Identify which cell holds the provided text, then report its (x, y) central coordinate. 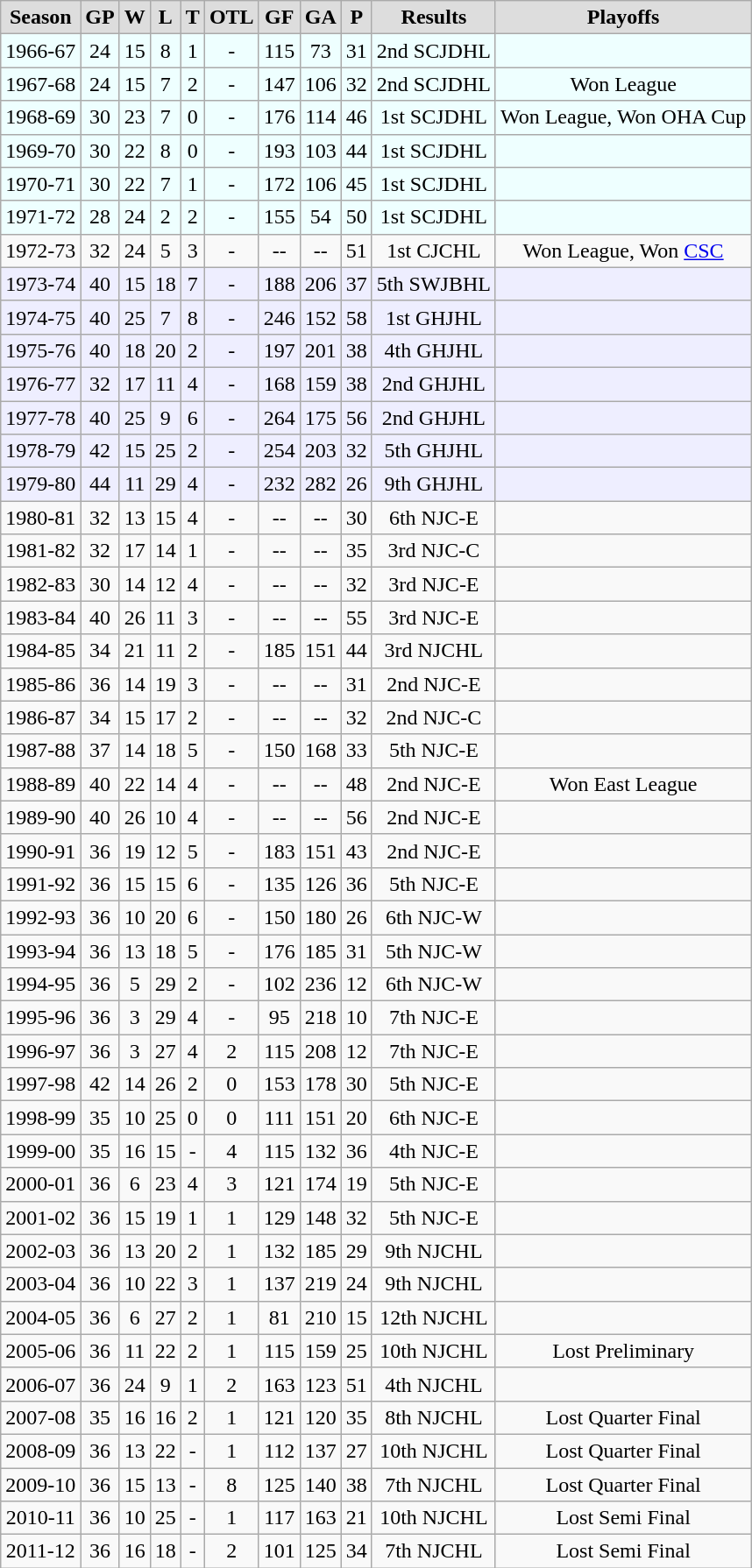
2011-12 (40, 1551)
4th NJCHL (433, 1384)
197 (279, 350)
33 (356, 751)
2005-06 (40, 1351)
140 (321, 1485)
1999-00 (40, 1151)
73 (321, 51)
117 (279, 1518)
T (193, 18)
58 (356, 317)
2000-01 (40, 1184)
1st CJCHL (433, 251)
OTL (231, 18)
1998-99 (40, 1118)
126 (321, 884)
28 (100, 217)
P (356, 18)
114 (321, 117)
1989-90 (40, 817)
2002-03 (40, 1251)
1982-83 (40, 584)
1988-89 (40, 784)
254 (279, 451)
1986-87 (40, 717)
2003-04 (40, 1284)
1967-68 (40, 84)
1992-93 (40, 917)
123 (321, 1384)
43 (356, 851)
3rd NJCHL (433, 651)
3rd NJC-C (433, 551)
Playoffs (622, 18)
1976-77 (40, 384)
1984-85 (40, 651)
148 (321, 1218)
120 (321, 1417)
174 (321, 1184)
264 (279, 418)
2001-02 (40, 1218)
135 (279, 884)
1983-84 (40, 618)
2006-07 (40, 1384)
1980-81 (40, 518)
206 (321, 284)
55 (356, 618)
193 (279, 151)
Lost Preliminary (622, 1351)
1st GHJHL (433, 317)
8th NJCHL (433, 1417)
L (165, 18)
175 (321, 418)
1969-70 (40, 151)
46 (356, 117)
246 (279, 317)
232 (279, 484)
W (135, 18)
1990-91 (40, 851)
Won League (622, 84)
180 (321, 917)
81 (279, 1317)
Results (433, 18)
2010-11 (40, 1518)
1972-73 (40, 251)
153 (279, 1084)
218 (321, 1018)
45 (356, 184)
GF (279, 18)
210 (321, 1317)
201 (321, 350)
GP (100, 18)
102 (279, 985)
208 (321, 1051)
1979-80 (40, 484)
5th GHJHL (433, 451)
Won League, Won CSC (622, 251)
1991-92 (40, 884)
203 (321, 451)
111 (279, 1118)
2007-08 (40, 1417)
1966-67 (40, 51)
172 (279, 184)
5th NJC-W (433, 950)
1997-98 (40, 1084)
1994-95 (40, 985)
12th NJCHL (433, 1317)
147 (279, 84)
95 (279, 1018)
4th NJC-E (433, 1151)
50 (356, 217)
112 (279, 1451)
188 (279, 284)
178 (321, 1084)
155 (279, 217)
1996-97 (40, 1051)
129 (279, 1218)
1987-88 (40, 751)
152 (321, 317)
1993-94 (40, 950)
1970-71 (40, 184)
219 (321, 1284)
101 (279, 1551)
1968-69 (40, 117)
236 (321, 985)
1985-86 (40, 684)
1978-79 (40, 451)
1971-72 (40, 217)
1975-76 (40, 350)
Won East League (622, 784)
1995-96 (40, 1018)
2008-09 (40, 1451)
2009-10 (40, 1485)
1973-74 (40, 284)
1974-75 (40, 317)
Won League, Won OHA Cup (622, 117)
48 (356, 784)
9th GHJHL (433, 484)
GA (321, 18)
Season (40, 18)
4th GHJHL (433, 350)
2004-05 (40, 1317)
183 (279, 851)
2nd NJC-C (433, 717)
103 (321, 151)
282 (321, 484)
1981-82 (40, 551)
5th SWJBHL (433, 284)
54 (321, 217)
1977-78 (40, 418)
